For the text-containing cell, return its midpoint in (X, Y) coordinate format. 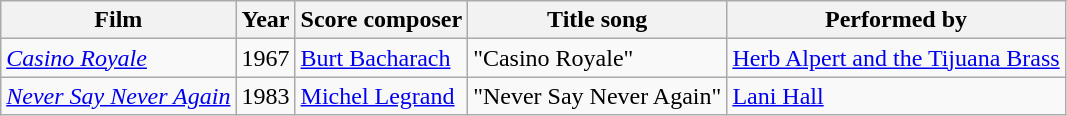
1967 (266, 58)
Never Say Never Again (118, 96)
Year (266, 20)
1983 (266, 96)
"Casino Royale" (598, 58)
Casino Royale (118, 58)
Michel Legrand (382, 96)
Herb Alpert and the Tijuana Brass (896, 58)
Title song (598, 20)
Film (118, 20)
Lani Hall (896, 96)
Burt Bacharach (382, 58)
Score composer (382, 20)
Performed by (896, 20)
"Never Say Never Again" (598, 96)
